Return the [x, y] coordinate for the center point of the cell that contains the specified text.  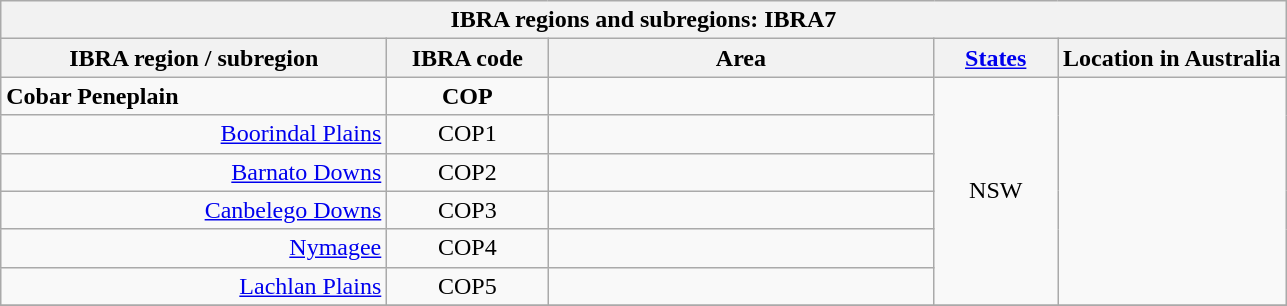
Boorindal Plains [194, 134]
COP3 [468, 210]
States [996, 58]
COP1 [468, 134]
IBRA region / subregion [194, 58]
Nymagee [194, 248]
Area [741, 58]
Canbelego Downs [194, 210]
NSW [996, 191]
Barnato Downs [194, 172]
Lachlan Plains [194, 286]
COP5 [468, 286]
COP4 [468, 248]
IBRA regions and subregions: IBRA7 [644, 20]
IBRA code [468, 58]
Cobar Peneplain [194, 96]
COP2 [468, 172]
Location in Australia [1172, 58]
COP [468, 96]
